Scan for the cell matching the given text and deliver its [x, y] coordinate at center. 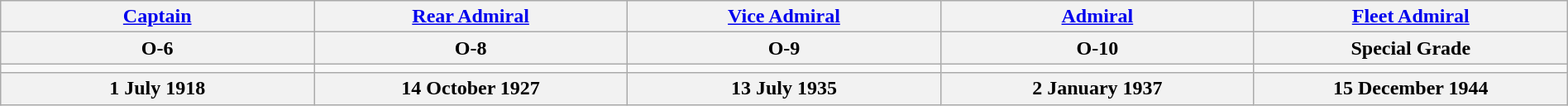
O-8 [471, 48]
Captain [157, 17]
Admiral [1097, 17]
2 January 1937 [1097, 89]
Fleet Admiral [1411, 17]
O-10 [1097, 48]
13 July 1935 [784, 89]
Rear Admiral [471, 17]
O-9 [784, 48]
Vice Admiral [784, 17]
Special Grade [1411, 48]
O-6 [157, 48]
1 July 1918 [157, 89]
14 October 1927 [471, 89]
15 December 1944 [1411, 89]
